Capture the cell that displays the provided text and extract its [x, y] central coordinate. 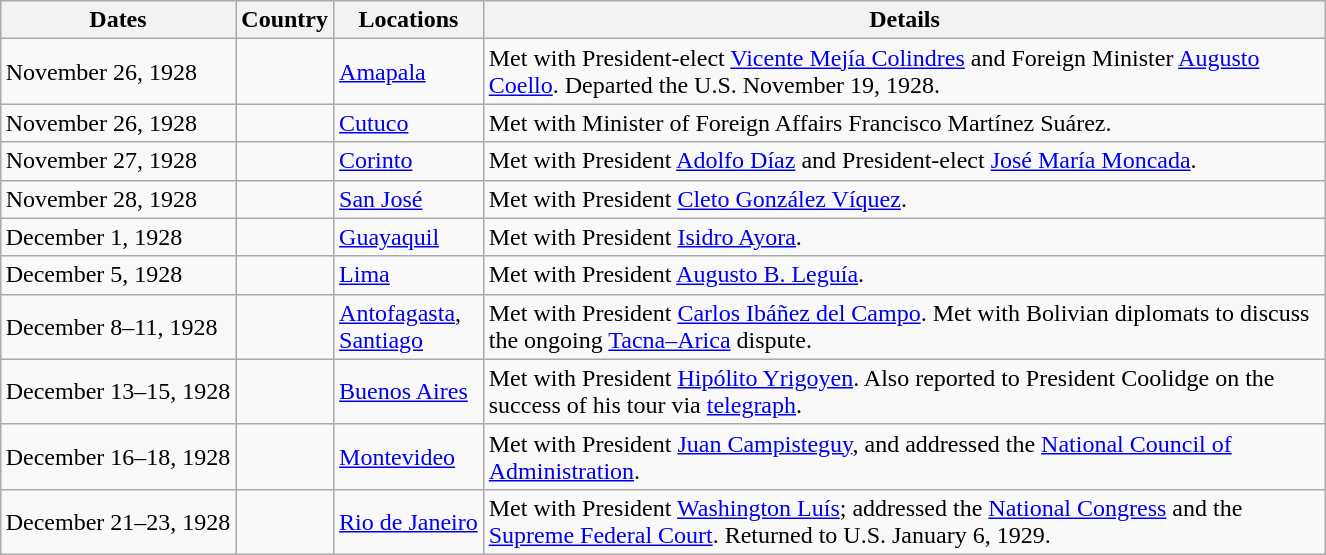
Cutuco [409, 123]
San José [409, 199]
Lima [409, 275]
Met with Minister of Foreign Affairs Francisco Martínez Suárez. [904, 123]
Rio de Janeiro [409, 522]
Corinto [409, 161]
November 27, 1928 [118, 161]
Met with President Cleto González Víquez. [904, 199]
Details [904, 20]
Met with President Washington Luís; addressed the National Congress and the Supreme Federal Court. Returned to U.S. January 6, 1929. [904, 522]
Met with President Isidro Ayora. [904, 237]
Country [285, 20]
Met with President Hipólito Yrigoyen. Also reported to President Coolidge on the success of his tour via telegraph. [904, 392]
Montevideo [409, 456]
Guayaquil [409, 237]
Met with President Juan Campisteguy, and addressed the National Council of Administration. [904, 456]
Locations [409, 20]
December 1, 1928 [118, 237]
December 5, 1928 [118, 275]
November 28, 1928 [118, 199]
December 8–11, 1928 [118, 326]
Met with President-elect Vicente Mejía Colindres and Foreign Minister Augusto Coello. Departed the U.S. November 19, 1928. [904, 72]
Dates [118, 20]
Met with President Adolfo Díaz and President-elect José María Moncada. [904, 161]
December 13–15, 1928 [118, 392]
December 16–18, 1928 [118, 456]
Amapala [409, 72]
Buenos Aires [409, 392]
Antofagasta,Santiago [409, 326]
December 21–23, 1928 [118, 522]
Met with President Augusto B. Leguía. [904, 275]
Met with President Carlos Ibáñez del Campo. Met with Bolivian diplomats to discuss the ongoing Tacna–Arica dispute. [904, 326]
